From the cell containing the given text, extract its center point as (X, Y) coordinate. 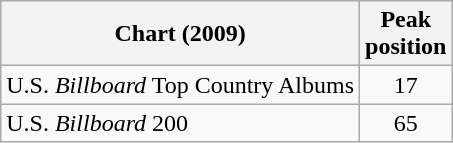
17 (406, 85)
65 (406, 123)
Chart (2009) (180, 34)
Peakposition (406, 34)
U.S. Billboard Top Country Albums (180, 85)
U.S. Billboard 200 (180, 123)
